Return the (x, y) coordinate for the center point of the cell that contains the specified text.  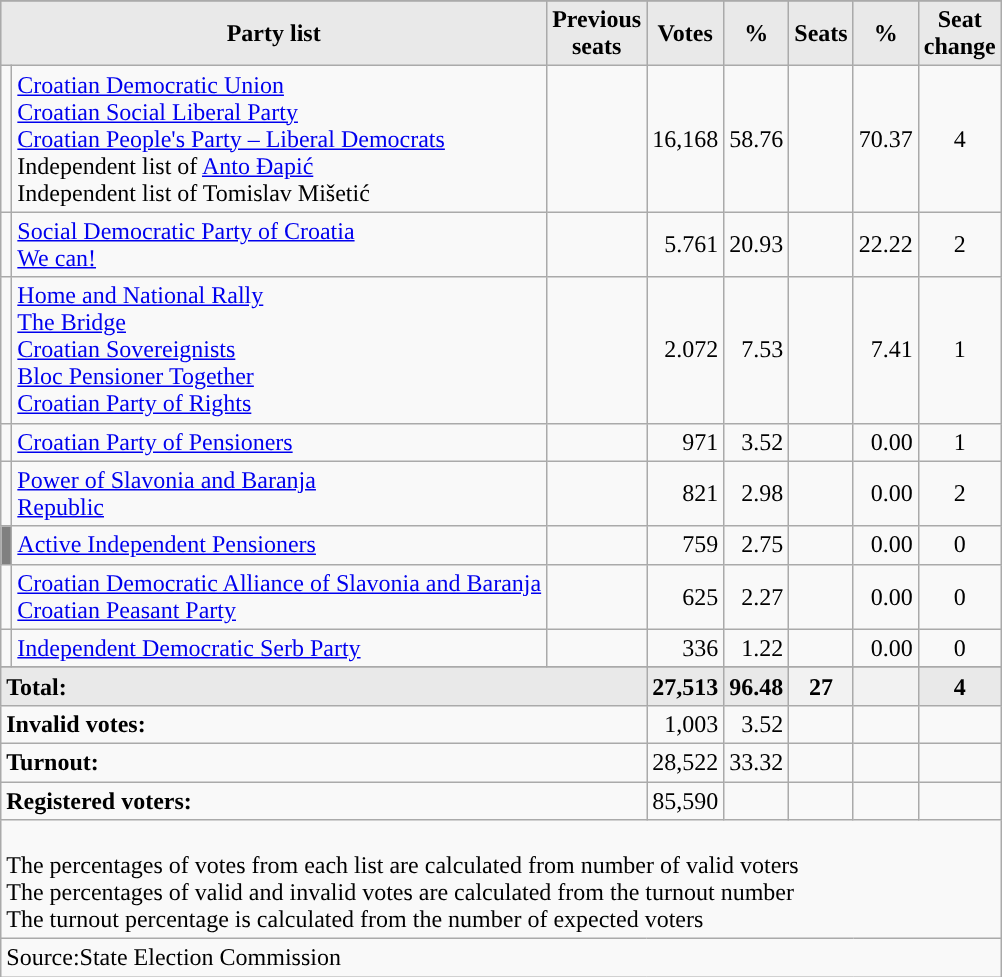
Croatian Democratic Alliance of Slavonia and BaranjaCroatian Peasant Party (280, 596)
Home and National RallyThe BridgeCroatian SovereignistsBloc Pensioner TogetherCroatian Party of Rights (280, 350)
70.37 (886, 139)
Source:State Election Commission (502, 958)
759 (686, 545)
Power of Slavonia and BaranjaRepublic (280, 494)
16,168 (686, 139)
96.48 (756, 686)
Registered voters: (324, 801)
Invalid votes: (324, 724)
1,003 (686, 724)
336 (686, 648)
Turnout: (324, 762)
28,522 (686, 762)
Seatchange (960, 34)
Social Democratic Party of CroatiaWe can! (280, 244)
Total: (324, 686)
58.76 (756, 139)
2.98 (756, 494)
625 (686, 596)
27 (821, 686)
Croatian Party of Pensioners (280, 442)
Previousseats (597, 34)
Active Independent Pensioners (280, 545)
85,590 (686, 801)
Votes (686, 34)
821 (686, 494)
2.75 (756, 545)
20.93 (756, 244)
7.53 (756, 350)
33.32 (756, 762)
2.27 (756, 596)
5.761 (686, 244)
2.072 (686, 350)
1.22 (756, 648)
Party list (274, 34)
27,513 (686, 686)
971 (686, 442)
7.41 (886, 350)
Seats (821, 34)
22.22 (886, 244)
Independent Democratic Serb Party (280, 648)
